Scan for the cell matching the given text and deliver its [X, Y] coordinate at center. 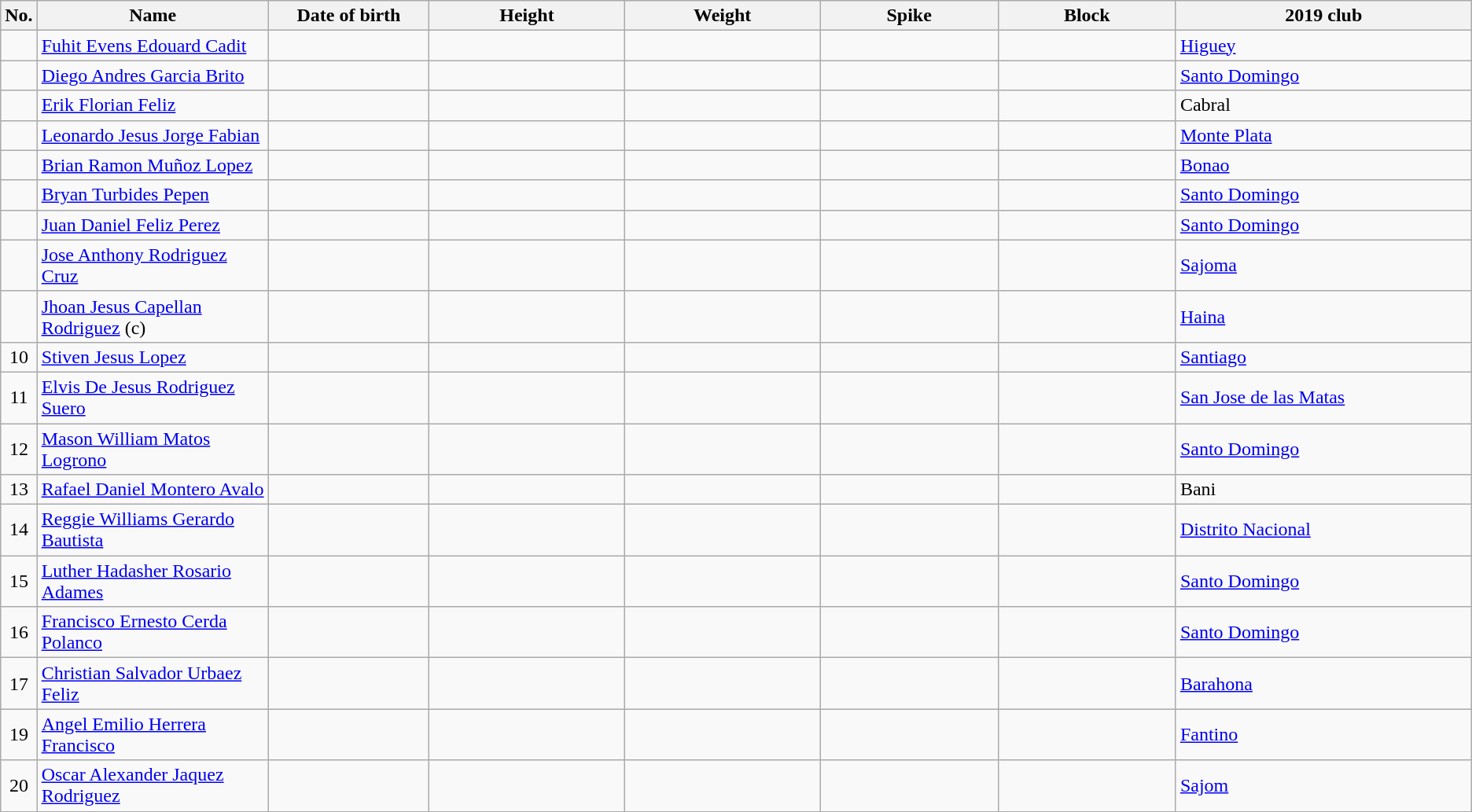
Name [153, 16]
Fuhit Evens Edouard Cadit [153, 46]
Bonao [1323, 165]
Haina [1323, 316]
Oscar Alexander Jaquez Rodriguez [153, 786]
14 [19, 530]
12 [19, 448]
Elvis De Jesus Rodriguez Suero [153, 398]
Weight [722, 16]
Bani [1323, 490]
17 [19, 684]
Brian Ramon Muñoz Lopez [153, 165]
San Jose de las Matas [1323, 398]
Barahona [1323, 684]
Fantino [1323, 734]
Reggie Williams Gerardo Bautista [153, 530]
Santiago [1323, 357]
13 [19, 490]
Sajoma [1323, 266]
19 [19, 734]
Bryan Turbides Pepen [153, 195]
Leonardo Jesus Jorge Fabian [153, 135]
Erik Florian Feliz [153, 105]
Higuey [1323, 46]
Angel Emilio Herrera Francisco [153, 734]
15 [19, 582]
Juan Daniel Feliz Perez [153, 225]
Mason William Matos Logrono [153, 448]
Date of birth [349, 16]
11 [19, 398]
Stiven Jesus Lopez [153, 357]
Cabral [1323, 105]
20 [19, 786]
Spike [909, 16]
Diego Andres Garcia Brito [153, 75]
Christian Salvador Urbaez Feliz [153, 684]
Luther Hadasher Rosario Adames [153, 582]
Block [1087, 16]
Francisco Ernesto Cerda Polanco [153, 632]
Height [527, 16]
16 [19, 632]
Jose Anthony Rodriguez Cruz [153, 266]
Rafael Daniel Montero Avalo [153, 490]
10 [19, 357]
Monte Plata [1323, 135]
Sajom [1323, 786]
Jhoan Jesus Capellan Rodriguez (c) [153, 316]
No. [19, 16]
2019 club [1323, 16]
Distrito Nacional [1323, 530]
